Determine the [x, y] coordinate at the center of the cell enclosing the given text.  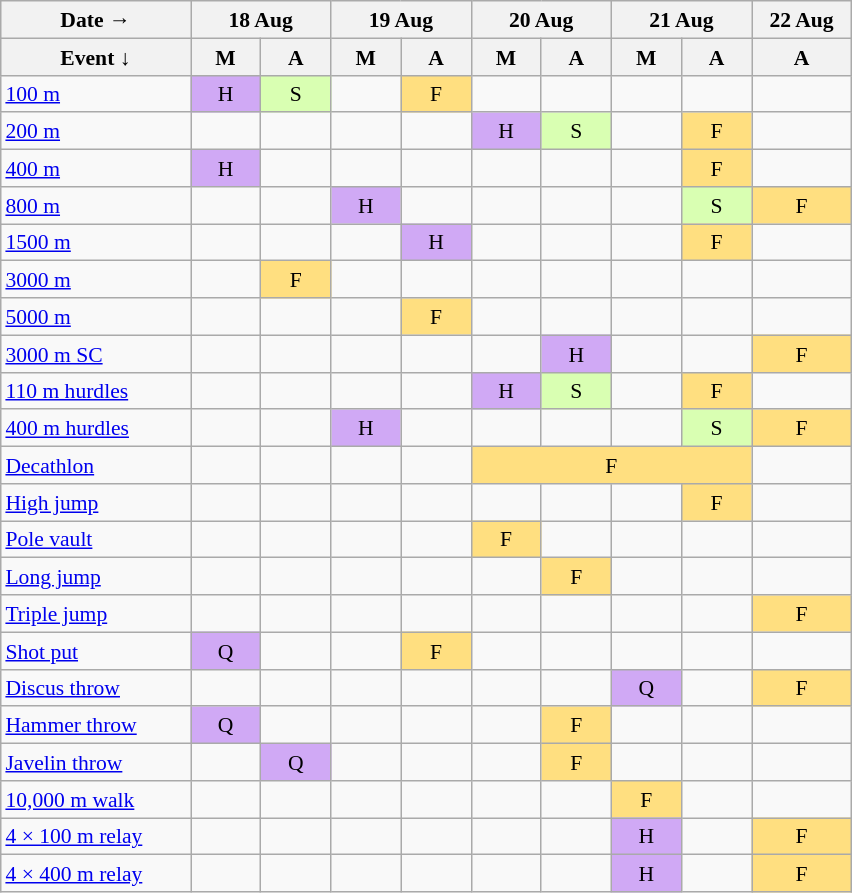
18 Aug [260, 20]
3000 m SC [95, 354]
400 m hurdles [95, 428]
Date → [95, 20]
Long jump [95, 576]
21 Aug [681, 20]
Pole vault [95, 538]
Event ↓ [95, 56]
Discus throw [95, 688]
200 m [95, 130]
22 Aug [802, 20]
4 × 100 m relay [95, 836]
Decathlon [95, 464]
3000 m [95, 280]
400 m [95, 168]
20 Aug [541, 20]
100 m [95, 94]
Hammer throw [95, 724]
800 m [95, 204]
Javelin throw [95, 762]
4 × 400 m relay [95, 874]
110 m hurdles [95, 390]
High jump [95, 502]
5000 m [95, 316]
10,000 m walk [95, 798]
19 Aug [401, 20]
Triple jump [95, 614]
1500 m [95, 242]
Shot put [95, 650]
